Detect which cell encompasses the target text, then output its [X, Y] center coordinate. 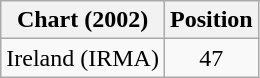
Position [211, 20]
47 [211, 58]
Chart (2002) [83, 20]
Ireland (IRMA) [83, 58]
